Return [x, y] of the center of cell containing provided text 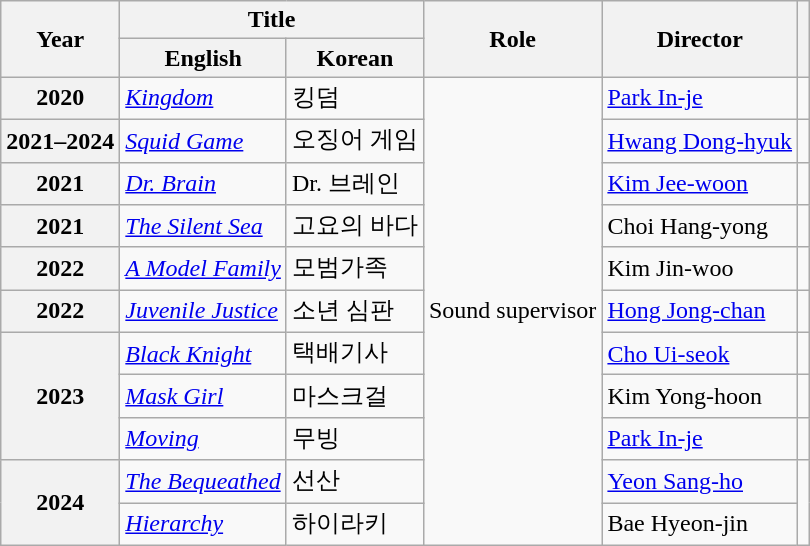
The Bequeathed [204, 482]
Dr. 브레인 [354, 184]
Dr. Brain [204, 184]
Hierarchy [204, 524]
킹덤 [354, 98]
A Model Family [204, 268]
2021–2024 [60, 140]
2020 [60, 98]
무빙 [354, 438]
Mask Girl [204, 396]
모범가족 [354, 268]
Black Knight [204, 354]
Sound supervisor [512, 311]
Moving [204, 438]
Kim Jin-woo [700, 268]
소년 심판 [354, 312]
마스크걸 [354, 396]
Korean [354, 58]
Choi Hang-yong [700, 226]
2024 [60, 502]
The Silent Sea [204, 226]
하이라키 [354, 524]
택배기사 [354, 354]
오징어 게임 [354, 140]
Year [60, 39]
Hong Jong-chan [700, 312]
고요의 바다 [354, 226]
Bae Hyeon-jin [700, 524]
Hwang Dong-hyuk [700, 140]
Cho Ui-seok [700, 354]
Yeon Sang-ho [700, 482]
2023 [60, 396]
Kim Jee-woon [700, 184]
Kingdom [204, 98]
Juvenile Justice [204, 312]
Role [512, 39]
English [204, 58]
선산 [354, 482]
Title [272, 20]
Squid Game [204, 140]
Kim Yong-hoon [700, 396]
Director [700, 39]
